Output the (X, Y) coordinate of the center of the cell containing the given text.  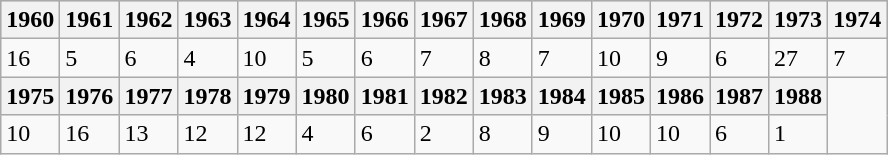
1979 (266, 96)
1975 (30, 96)
1980 (326, 96)
1986 (680, 96)
1981 (384, 96)
1970 (620, 20)
27 (798, 58)
1961 (90, 20)
1984 (562, 96)
1977 (148, 96)
1 (798, 134)
1963 (208, 20)
1966 (384, 20)
1968 (502, 20)
2 (444, 134)
1978 (208, 96)
1987 (740, 96)
1960 (30, 20)
1973 (798, 20)
1983 (502, 96)
1971 (680, 20)
1962 (148, 20)
1988 (798, 96)
1965 (326, 20)
13 (148, 134)
1982 (444, 96)
1972 (740, 20)
1964 (266, 20)
1985 (620, 96)
1976 (90, 96)
1967 (444, 20)
1974 (858, 20)
1969 (562, 20)
